Scan for the cell matching the given text and deliver its (x, y) coordinate at center. 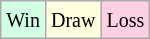
Draw (72, 20)
Loss (126, 20)
Win (24, 20)
